Pinpoint the cell where the given text exists, returning its (x, y) midpoint coordinate. 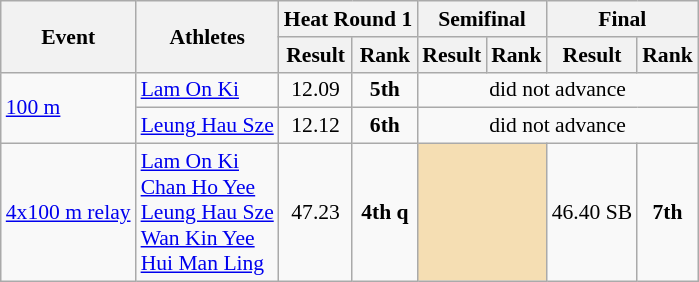
Event (68, 36)
4th q (384, 213)
12.09 (316, 90)
Athletes (208, 36)
5th (384, 90)
12.12 (316, 126)
Leung Hau Sze (208, 126)
Final (622, 19)
100 m (68, 108)
Lam On Ki (208, 90)
7th (668, 213)
47.23 (316, 213)
Semifinal (482, 19)
4x100 m relay (68, 213)
Heat Round 1 (348, 19)
46.40 SB (592, 213)
6th (384, 126)
Lam On KiChan Ho YeeLeung Hau SzeWan Kin YeeHui Man Ling (208, 213)
